Find where the given text appears and provide that cell's center as [x, y] coordinate. 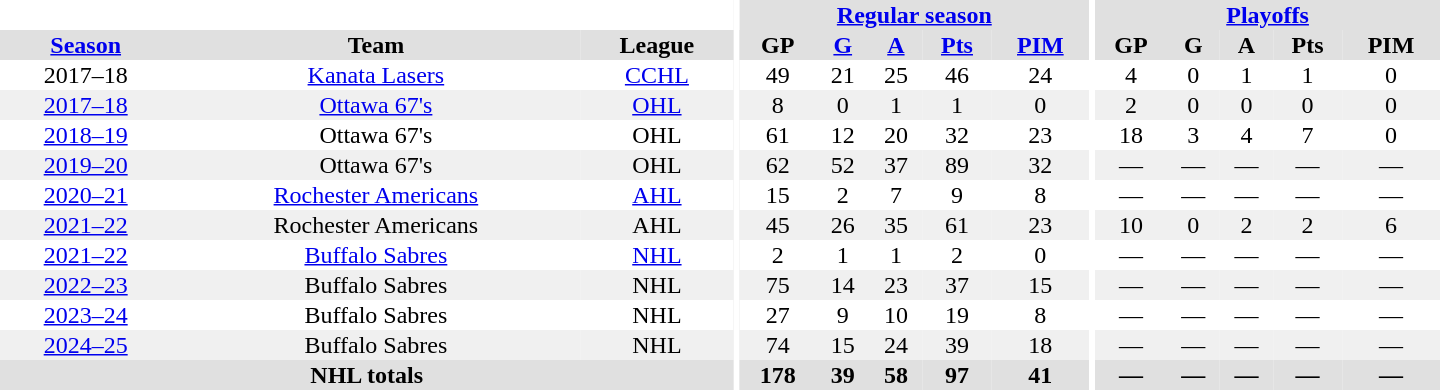
2019–20 [86, 165]
62 [778, 165]
52 [842, 165]
CCHL [656, 75]
46 [956, 75]
19 [956, 315]
Playoffs [1268, 15]
2024–25 [86, 345]
74 [778, 345]
Season [86, 45]
3 [1194, 135]
Kanata Lasers [376, 75]
20 [896, 135]
NHL totals [366, 375]
21 [842, 75]
2020–21 [86, 195]
89 [956, 165]
75 [778, 285]
Regular season [914, 15]
35 [896, 225]
178 [778, 375]
45 [778, 225]
2018–19 [86, 135]
2023–24 [86, 315]
25 [896, 75]
26 [842, 225]
2022–23 [86, 285]
League [656, 45]
49 [778, 75]
12 [842, 135]
58 [896, 375]
97 [956, 375]
14 [842, 285]
41 [1040, 375]
6 [1391, 225]
27 [778, 315]
Team [376, 45]
